Pinpoint the cell where the given text exists, returning its (X, Y) midpoint coordinate. 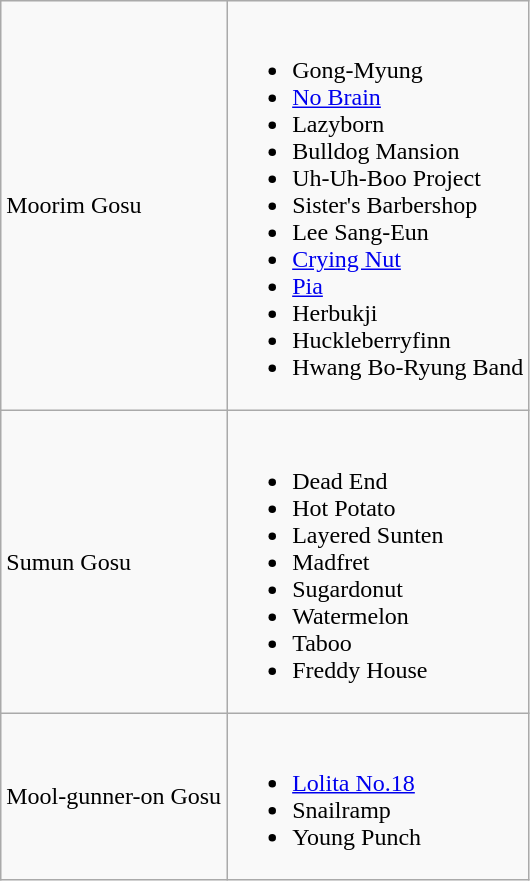
Mool-gunner-on Gosu (114, 796)
Gong-MyungNo BrainLazybornBulldog MansionUh-Uh-Boo ProjectSister's BarbershopLee Sang-EunCrying NutPiaHerbukjiHuckleberryfinnHwang Bo-Ryung Band (378, 206)
Dead EndHot PotatoLayered SuntenMadfretSugardonutWatermelonTabooFreddy House (378, 562)
Sumun Gosu (114, 562)
Moorim Gosu (114, 206)
Lolita No.18SnailrampYoung Punch (378, 796)
